Determine the [x, y] coordinate at the center of the cell enclosing the given text.  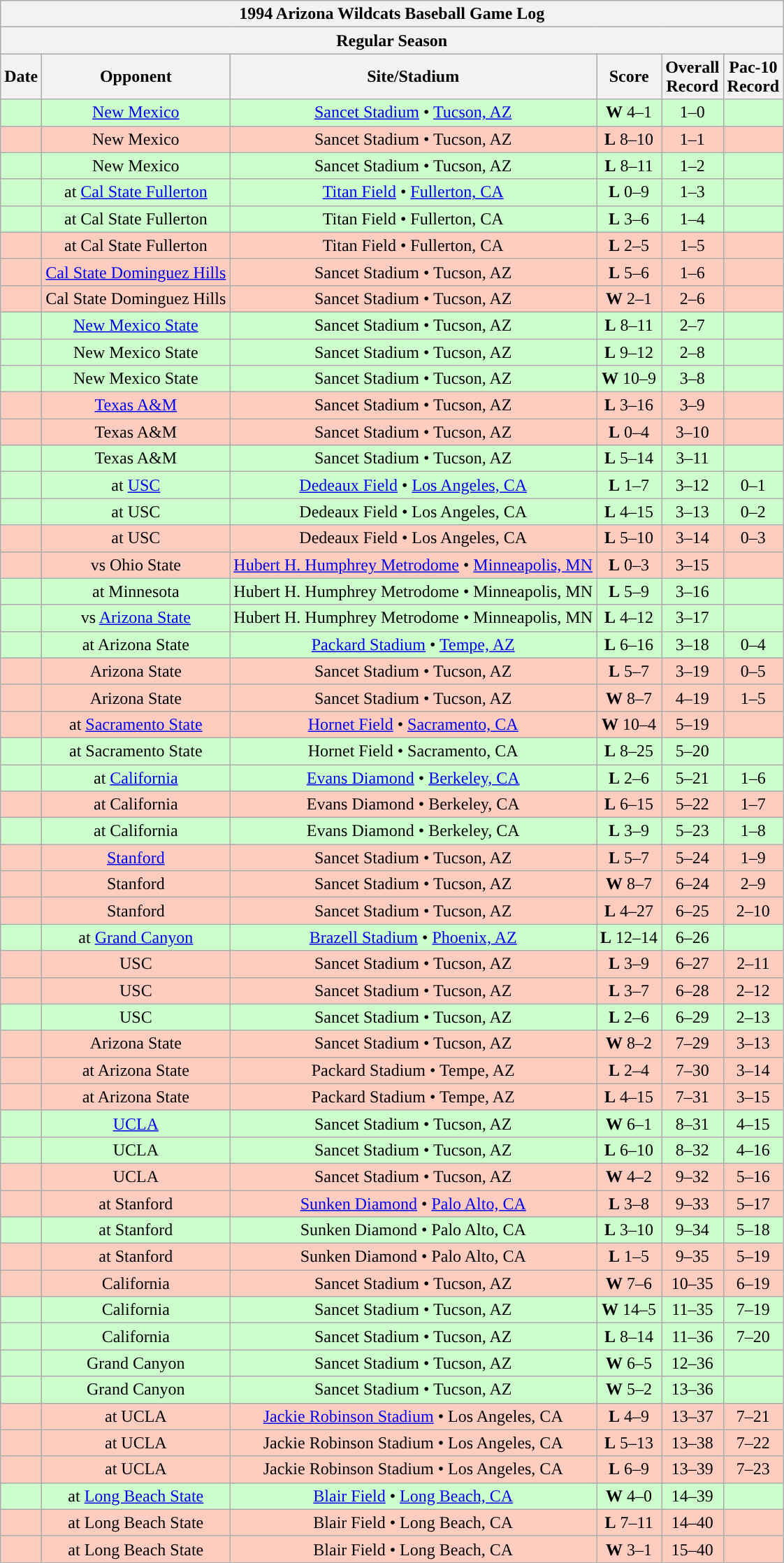
vs Ohio State [136, 565]
7–31 [692, 1097]
L 9–12 [629, 352]
L 12–14 [629, 937]
5–23 [692, 831]
7–20 [753, 1337]
8–31 [692, 1123]
8–32 [692, 1150]
L 4–9 [629, 1416]
3–17 [692, 618]
3–10 [692, 432]
L 3–16 [629, 405]
14–39 [692, 1496]
Brazell Stadium • Phoenix, AZ [414, 937]
0–5 [753, 671]
W 4–1 [629, 113]
L 4–27 [629, 911]
L 3–8 [629, 1203]
6–29 [692, 1017]
2–10 [753, 911]
L 5–14 [629, 459]
12–36 [692, 1363]
Pac-10Record [753, 77]
L 3–6 [629, 219]
2–9 [753, 884]
2–11 [753, 964]
13–36 [692, 1390]
OverallRecord [692, 77]
9–32 [692, 1176]
5–22 [692, 805]
10–35 [692, 1283]
W 7–6 [629, 1283]
L 7–11 [629, 1522]
W 2–1 [629, 298]
1–3 [692, 192]
3–19 [692, 671]
4–15 [753, 1123]
5–17 [753, 1203]
5–24 [692, 858]
6–25 [692, 911]
L 5–6 [629, 272]
6–26 [692, 937]
0–4 [753, 644]
4–16 [753, 1150]
Opponent [136, 77]
Date [21, 77]
1–7 [753, 805]
11–35 [692, 1310]
Site/Stadium [414, 77]
1–2 [692, 166]
4–19 [692, 698]
W 6–5 [629, 1363]
6–19 [753, 1283]
W 5–2 [629, 1390]
1–8 [753, 831]
13–37 [692, 1416]
5–20 [692, 751]
13–39 [692, 1469]
3–9 [692, 405]
W 14–5 [629, 1310]
5–21 [692, 778]
W 4–2 [629, 1176]
W 6–1 [629, 1123]
7–19 [753, 1310]
0–1 [753, 485]
Regular Season [392, 41]
L 2–5 [629, 245]
W 3–1 [629, 1549]
0–2 [753, 512]
L 1–5 [629, 1257]
at Minnesota [136, 591]
L 3–7 [629, 991]
7–29 [692, 1044]
11–36 [692, 1337]
13–38 [692, 1443]
5–18 [753, 1230]
2–12 [753, 991]
L 0–3 [629, 565]
L 2–4 [629, 1070]
9–35 [692, 1257]
1994 Arizona Wildcats Baseball Game Log [392, 14]
3–16 [692, 591]
2–6 [692, 298]
L 0–9 [629, 192]
7–22 [753, 1443]
14–40 [692, 1522]
W 10–9 [629, 379]
L 3–10 [629, 1230]
7–30 [692, 1070]
1–1 [692, 139]
vs Arizona State [136, 618]
L 5–10 [629, 538]
L 1–7 [629, 485]
6–28 [692, 991]
7–23 [753, 1469]
L 0–4 [629, 432]
L 6–16 [629, 644]
W 4–0 [629, 1496]
L 8–25 [629, 751]
L 8–10 [629, 139]
L 6–10 [629, 1150]
3–8 [692, 379]
L 5–13 [629, 1443]
L 6–9 [629, 1469]
1–4 [692, 219]
5–16 [753, 1176]
W 8–2 [629, 1044]
15–40 [692, 1549]
L 6–15 [629, 805]
9–33 [692, 1203]
1–0 [692, 113]
Score [629, 77]
0–3 [753, 538]
at Grand Canyon [136, 937]
6–27 [692, 964]
3–11 [692, 459]
3–12 [692, 485]
2–13 [753, 1017]
W 10–4 [629, 724]
1–9 [753, 858]
L 4–12 [629, 618]
9–34 [692, 1230]
L 8–14 [629, 1337]
3–18 [692, 644]
7–21 [753, 1416]
2–8 [692, 352]
6–24 [692, 884]
L 5–9 [629, 591]
2–7 [692, 325]
